Find where the given text appears and provide that cell's center as (x, y) coordinate. 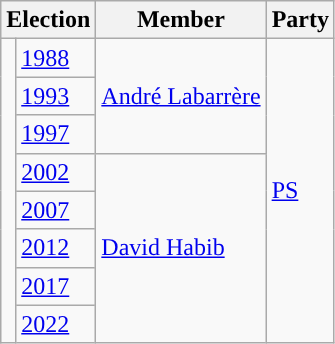
2007 (56, 210)
Election (48, 20)
1988 (56, 58)
PS (300, 191)
David Habib (181, 248)
André Labarrère (181, 96)
2002 (56, 172)
2012 (56, 248)
Member (181, 20)
1997 (56, 134)
Party (300, 20)
2017 (56, 286)
1993 (56, 96)
2022 (56, 324)
